Return [X, Y] of the center of cell containing provided text 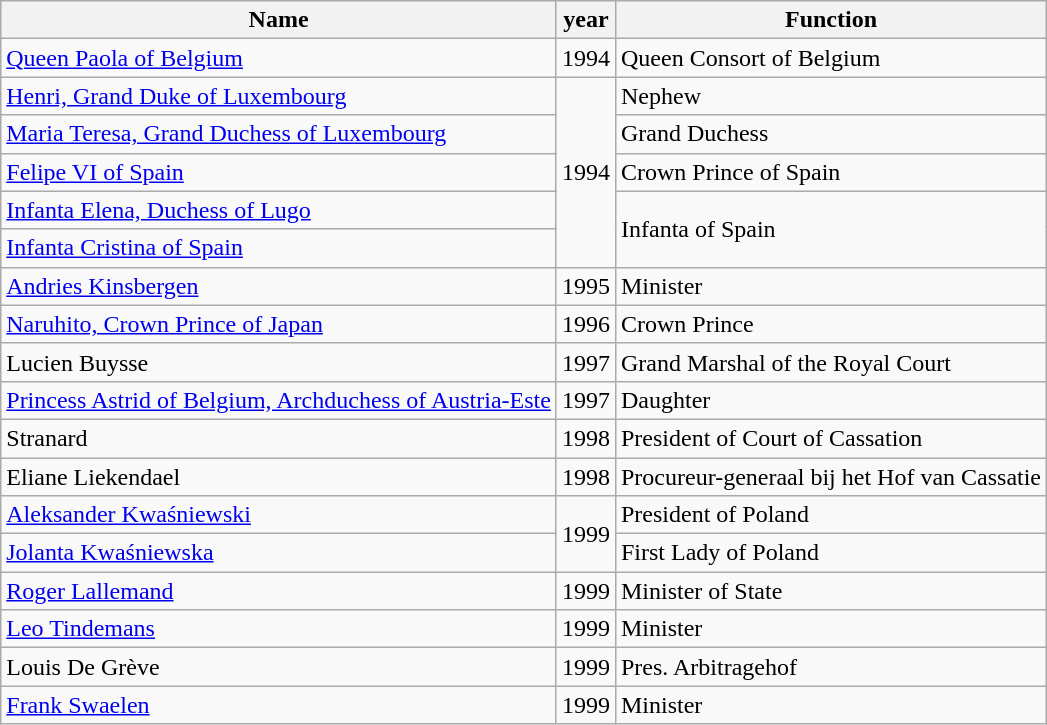
Nephew [830, 96]
Infanta of Spain [830, 229]
President of Poland [830, 515]
Felipe VI of Spain [279, 172]
Infanta Elena, Duchess of Lugo [279, 210]
Frank Swaelen [279, 705]
Name [279, 20]
Lucien Buysse [279, 362]
Andries Kinsbergen [279, 286]
year [586, 20]
Jolanta Kwaśniewska [279, 553]
Queen Consort of Belgium [830, 58]
Grand Duchess [830, 134]
Princess Astrid of Belgium, Archduchess of Austria-Este [279, 400]
Infanta Cristina of Spain [279, 248]
Function [830, 20]
Leo Tindemans [279, 629]
Henri, Grand Duke of Luxembourg [279, 96]
Pres. Arbitragehof [830, 667]
Crown Prince [830, 324]
Minister of State [830, 591]
Procureur-generaal bij het Hof van Cassatie [830, 477]
Roger Lallemand [279, 591]
Queen Paola of Belgium [279, 58]
Naruhito, Crown Prince of Japan [279, 324]
President of Court of Cassation [830, 438]
First Lady of Poland [830, 553]
Stranard [279, 438]
Crown Prince of Spain [830, 172]
1995 [586, 286]
Maria Teresa, Grand Duchess of Luxembourg [279, 134]
Eliane Liekendael [279, 477]
1996 [586, 324]
Aleksander Kwaśniewski [279, 515]
Daughter [830, 400]
Louis De Grève [279, 667]
Grand Marshal of the Royal Court [830, 362]
